Scan for the cell matching the given text and deliver its [X, Y] coordinate at center. 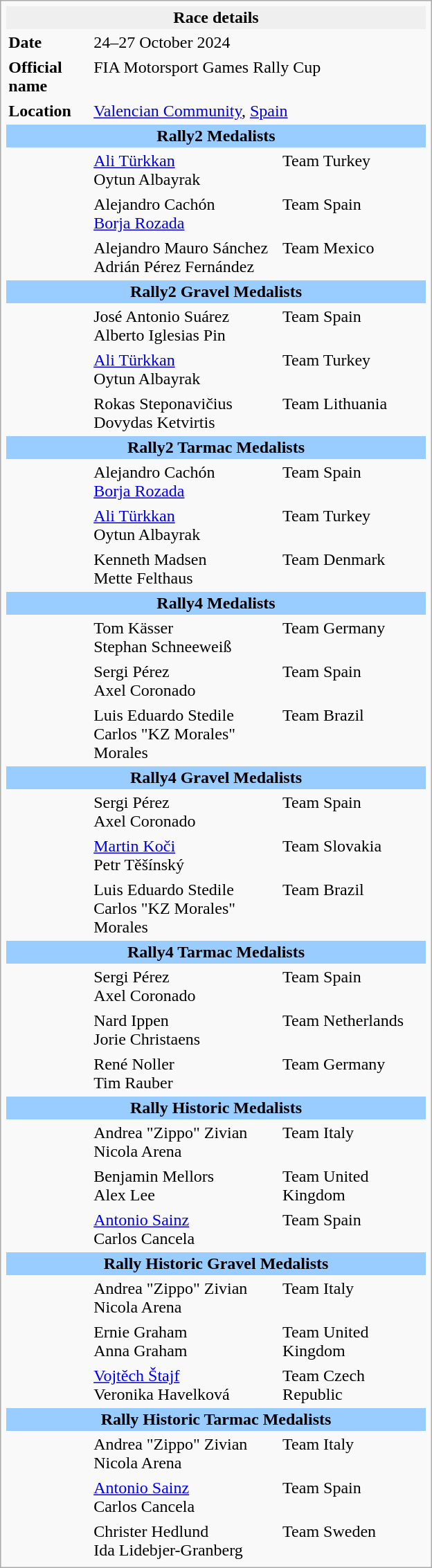
Team Czech Republic [353, 1385]
Benjamin Mellors Alex Lee [185, 1186]
Rally Historic Medalists [216, 1108]
Rokas Steponavičius Dovydas Ketvirtis [185, 413]
Martin Koči Petr Těšínský [185, 856]
Rally4 Medalists [216, 604]
René Noller Tim Rauber [185, 1074]
Rally2 Tarmac Medalists [216, 447]
Race details [216, 18]
Team Denmark [353, 569]
Rally2 Medalists [216, 136]
Rally4 Tarmac Medalists [216, 953]
Christer Hedlund Ida Lidebjer-Granberg [185, 1541]
Team Slovakia [353, 856]
Team Lithuania [353, 413]
Rally2 Gravel Medalists [216, 292]
Vojtěch Štajf Veronika Havelková [185, 1385]
Alejandro Mauro Sánchez Adrián Pérez Fernández [185, 258]
FIA Motorsport Games Rally Cup [259, 77]
Ernie Graham Anna Graham [185, 1342]
Nard Ippen Jorie Christaens [185, 1030]
Location [48, 111]
Team Netherlands [353, 1030]
Team Sweden [353, 1541]
Kenneth Madsen Mette Felthaus [185, 569]
Tom Kässer Stephan Schneeweiß [185, 638]
Rally Historic Tarmac Medalists [216, 1419]
Rally Historic Gravel Medalists [216, 1264]
Valencian Community, Spain [259, 111]
24–27 October 2024 [185, 43]
Rally4 Gravel Medalists [216, 778]
José Antonio Suárez Alberto Iglesias Pin [185, 326]
Team Mexico [353, 258]
Official name [48, 77]
Date [48, 43]
